Search for the cell housing the specified text and yield its [x, y] center coordinate. 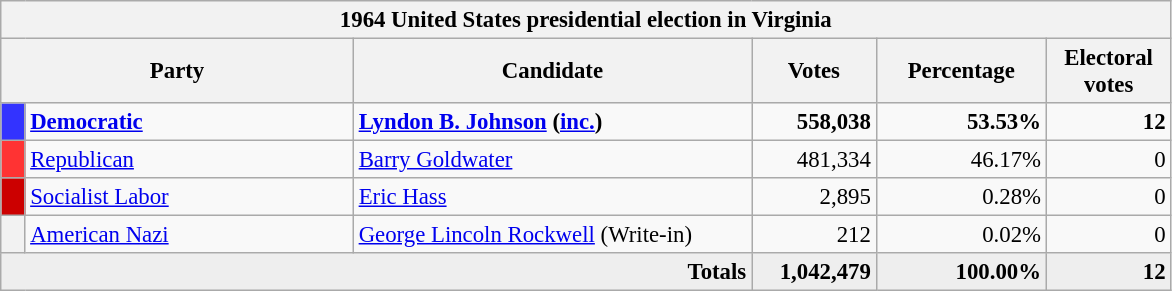
Votes [814, 72]
0.02% [961, 235]
481,334 [814, 160]
Party [178, 72]
Lyndon B. Johnson (inc.) [552, 122]
12 [1108, 122]
Candidate [552, 72]
Electoral votes [1108, 72]
Percentage [961, 72]
Democratic [189, 122]
1964 United States presidential election in Virginia [586, 20]
46.17% [961, 160]
Barry Goldwater [552, 160]
George Lincoln Rockwell (Write-in) [552, 235]
0.28% [961, 197]
2,895 [814, 197]
212 [814, 235]
53.53% [961, 122]
558,038 [814, 122]
Eric Hass [552, 197]
Republican [189, 160]
Socialist Labor [189, 197]
American Nazi [189, 235]
